Search for the cell housing the specified text and yield its (X, Y) center coordinate. 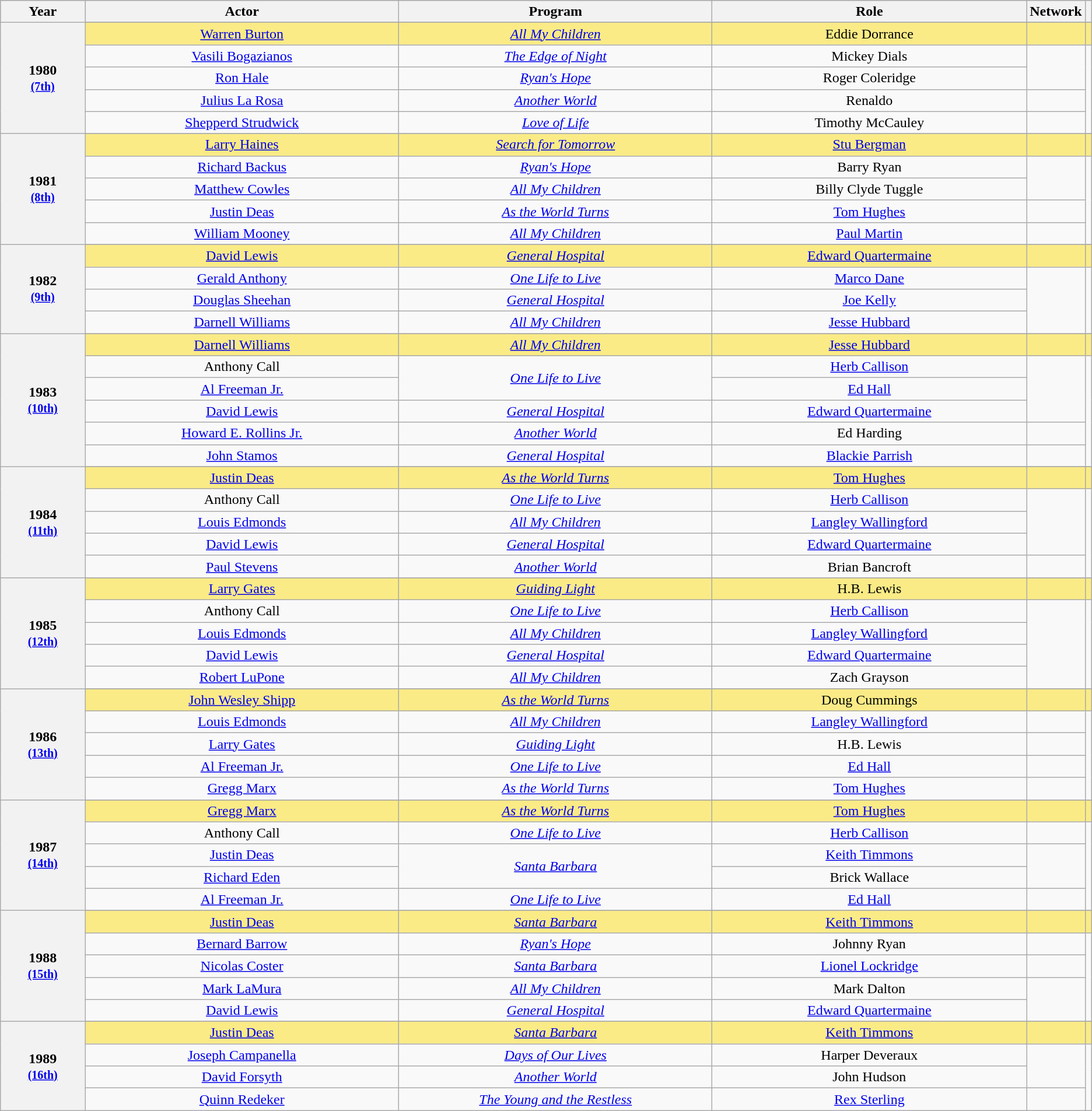
Blackie Parrish (869, 455)
1987 (14th) (43, 855)
Timothy McCauley (869, 122)
Brick Wallace (869, 877)
Days of Our Lives (555, 1055)
Billy Clyde Tuggle (869, 189)
John Hudson (869, 1077)
Marco Dane (869, 278)
Search for Tomorrow (555, 145)
Ed Harding (869, 433)
Year (43, 12)
1989 (16th) (43, 1066)
Mark Dalton (869, 989)
Richard Backus (242, 167)
1988 (15th) (43, 966)
Warren Burton (242, 34)
Mickey Dials (869, 56)
John Wesley Shipp (242, 700)
Paul Stevens (242, 566)
Renaldo (869, 100)
The Young and the Restless (555, 1099)
Program (555, 12)
Gerald Anthony (242, 278)
Johnny Ryan (869, 944)
Quinn Redeker (242, 1099)
Bernard Barrow (242, 944)
Rex Sterling (869, 1099)
William Mooney (242, 233)
Robert LuPone (242, 678)
Paul Martin (869, 233)
1986 (13th) (43, 744)
Larry Haines (242, 145)
The Edge of Night (555, 56)
Barry Ryan (869, 167)
Shepperd Strudwick (242, 122)
Lionel Lockridge (869, 966)
Roger Coleridge (869, 78)
Julius La Rosa (242, 100)
Brian Bancroft (869, 566)
Vasili Bogazianos (242, 56)
Love of Life (555, 122)
1980 (7th) (43, 78)
1981 (8th) (43, 189)
Ron Hale (242, 78)
1985 (12th) (43, 633)
Joseph Campanella (242, 1055)
David Forsyth (242, 1077)
John Stamos (242, 455)
Zach Grayson (869, 678)
1983 (10th) (43, 400)
1982 (9th) (43, 289)
Matthew Cowles (242, 189)
Network (1056, 12)
Stu Bergman (869, 145)
Actor (242, 12)
Joe Kelly (869, 300)
Douglas Sheehan (242, 300)
1984 (11th) (43, 522)
Role (869, 12)
Nicolas Coster (242, 966)
Richard Eden (242, 877)
Doug Cummings (869, 700)
Eddie Dorrance (869, 34)
Howard E. Rollins Jr. (242, 433)
Harper Deveraux (869, 1055)
Mark LaMura (242, 989)
